Capture the cell that displays the provided text and extract its (x, y) central coordinate. 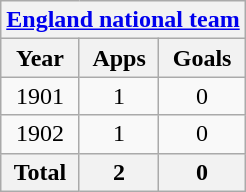
Year (40, 58)
1902 (40, 134)
1901 (40, 96)
Total (40, 172)
Apps (119, 58)
2 (119, 172)
England national team (123, 20)
Goals (202, 58)
